Extract the (x, y) coordinate from the center of the cell holding the provided text.  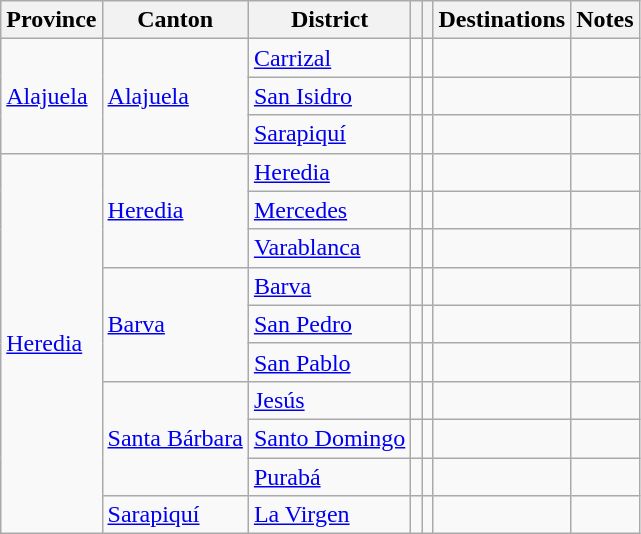
Mercedes (329, 210)
San Pablo (329, 362)
San Isidro (329, 96)
Varablanca (329, 248)
District (329, 20)
Province (52, 20)
Canton (175, 20)
Santo Domingo (329, 438)
Purabá (329, 477)
La Virgen (329, 515)
Santa Bárbara (175, 438)
Notes (605, 20)
Jesús (329, 400)
San Pedro (329, 324)
Carrizal (329, 58)
Destinations (502, 20)
